Return the (x, y) coordinate for the center point of the cell that contains the specified text.  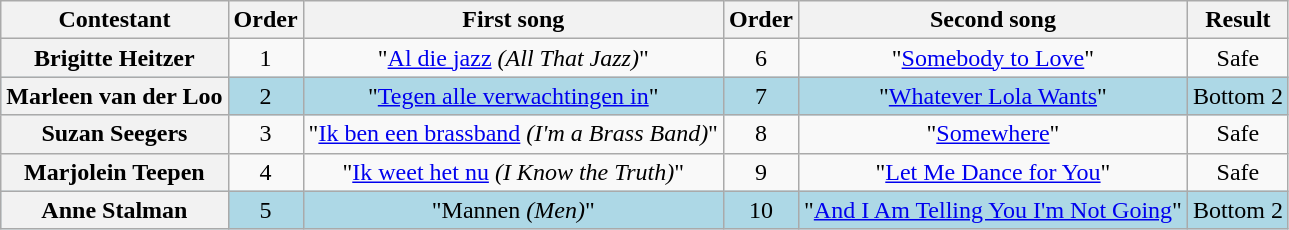
"Somebody to Love" (992, 58)
First song (513, 20)
Anne Stalman (114, 210)
"And I Am Telling You I'm Not Going" (992, 210)
"Tegen alle verwachtingen in" (513, 96)
"Al die jazz (All That Jazz)" (513, 58)
2 (266, 96)
7 (760, 96)
Suzan Seegers (114, 134)
"Mannen (Men)" (513, 210)
9 (760, 172)
5 (266, 210)
"Ik weet het nu (I Know the Truth)" (513, 172)
"Somewhere" (992, 134)
Second song (992, 20)
Result (1238, 20)
Marjolein Teepen (114, 172)
Marleen van der Loo (114, 96)
1 (266, 58)
"Let Me Dance for You" (992, 172)
3 (266, 134)
8 (760, 134)
10 (760, 210)
Brigitte Heitzer (114, 58)
4 (266, 172)
6 (760, 58)
"Ik ben een brassband (I'm a Brass Band)" (513, 134)
Contestant (114, 20)
"Whatever Lola Wants" (992, 96)
